Find where the given text appears and provide that cell's center as [x, y] coordinate. 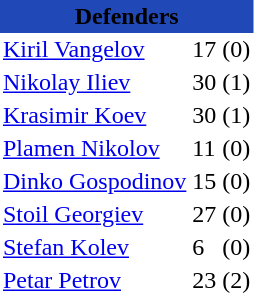
Stefan Kolev [94, 248]
Nikolay Iliev [94, 82]
Krasimir Koev [94, 116]
11 [204, 148]
Kiril Vangelov [94, 50]
15 [204, 182]
Stoil Georgiev [94, 214]
Plamen Nikolov [94, 148]
6 [204, 248]
27 [204, 214]
Defenders [126, 16]
17 [204, 50]
Dinko Gospodinov [94, 182]
